Provide the [X, Y] coordinate of the cell's center where the given text is located.  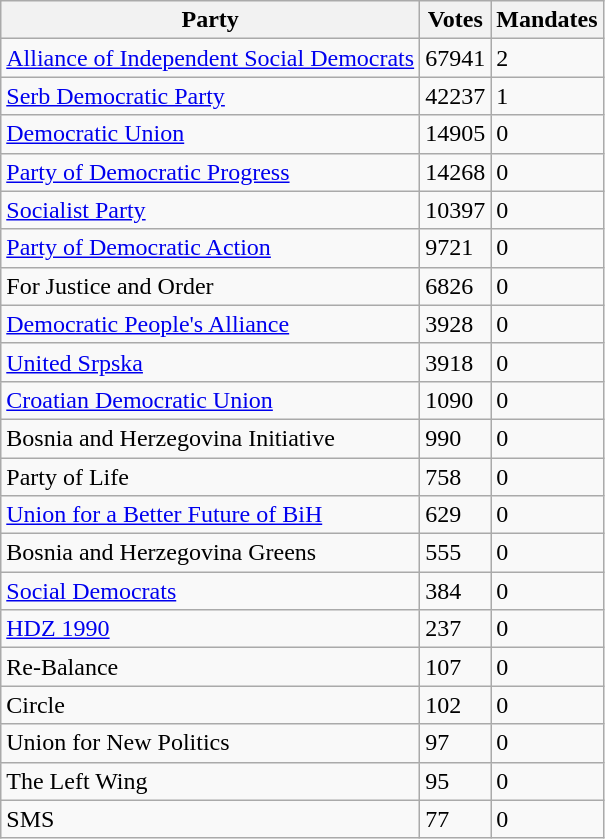
6826 [456, 286]
10397 [456, 210]
Party [210, 20]
Socialist Party [210, 210]
HDZ 1990 [210, 629]
Party of Democratic Action [210, 248]
Serb Democratic Party [210, 96]
Bosnia and Herzegovina Greens [210, 553]
42237 [456, 96]
384 [456, 591]
2 [547, 58]
Party of Life [210, 477]
14268 [456, 172]
Union for New Politics [210, 743]
Democratic Union [210, 134]
1090 [456, 400]
990 [456, 438]
Croatian Democratic Union [210, 400]
Democratic People's Alliance [210, 324]
67941 [456, 58]
Re-Balance [210, 667]
758 [456, 477]
Circle [210, 705]
Bosnia and Herzegovina Initiative [210, 438]
555 [456, 553]
107 [456, 667]
3918 [456, 362]
For Justice and Order [210, 286]
Mandates [547, 20]
Union for a Better Future of BiH [210, 515]
SMS [210, 819]
The Left Wing [210, 781]
95 [456, 781]
629 [456, 515]
1 [547, 96]
97 [456, 743]
Social Democrats [210, 591]
9721 [456, 248]
102 [456, 705]
14905 [456, 134]
United Srpska [210, 362]
Party of Democratic Progress [210, 172]
Votes [456, 20]
3928 [456, 324]
77 [456, 819]
Alliance of Independent Social Democrats [210, 58]
237 [456, 629]
